Return [X, Y] of the center of cell containing provided text 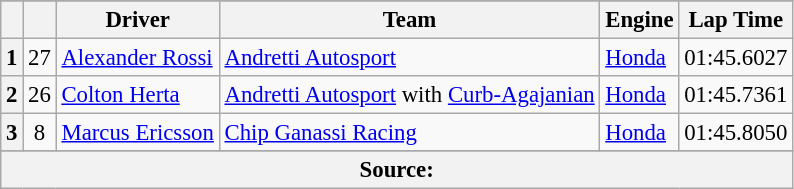
Marcus Ericsson [138, 133]
Team [410, 20]
Chip Ganassi Racing [410, 133]
01:45.8050 [736, 133]
26 [40, 95]
Andretti Autosport with Curb-Agajanian [410, 95]
8 [40, 133]
Engine [640, 20]
27 [40, 58]
Driver [138, 20]
01:45.7361 [736, 95]
3 [12, 133]
1 [12, 58]
01:45.6027 [736, 58]
Lap Time [736, 20]
Andretti Autosport [410, 58]
Colton Herta [138, 95]
Source: [397, 170]
2 [12, 95]
Alexander Rossi [138, 58]
